Locate the cell with the specified text and output its (X, Y) center coordinate. 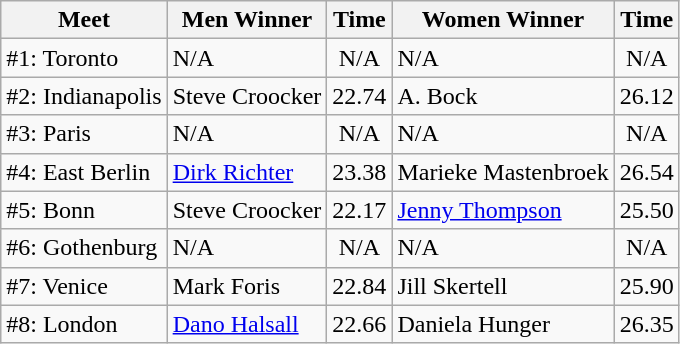
#6: Gothenburg (84, 248)
#3: Paris (84, 134)
25.90 (646, 286)
#4: East Berlin (84, 172)
26.12 (646, 96)
Dano Halsall (247, 324)
25.50 (646, 210)
26.35 (646, 324)
Men Winner (247, 20)
22.74 (360, 96)
Jenny Thompson (503, 210)
#1: Toronto (84, 58)
Women Winner (503, 20)
Meet (84, 20)
22.17 (360, 210)
22.66 (360, 324)
Marieke Mastenbroek (503, 172)
Daniela Hunger (503, 324)
#7: Venice (84, 286)
#5: Bonn (84, 210)
A. Bock (503, 96)
Jill Skertell (503, 286)
23.38 (360, 172)
22.84 (360, 286)
Mark Foris (247, 286)
#2: Indianapolis (84, 96)
#8: London (84, 324)
26.54 (646, 172)
Dirk Richter (247, 172)
